Pinpoint the cell where the given text exists, returning its (X, Y) midpoint coordinate. 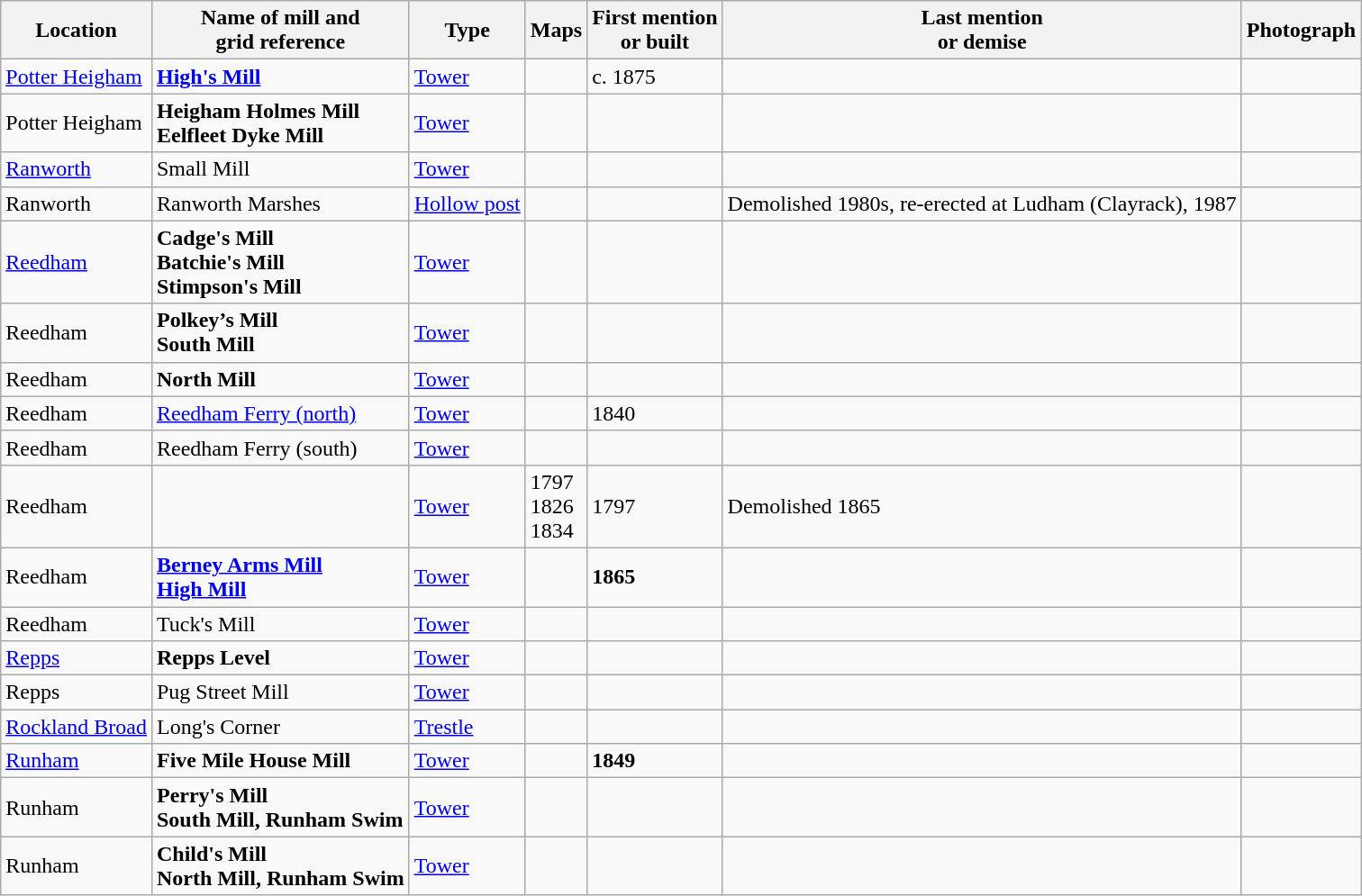
High's Mill (280, 77)
179718261834 (556, 506)
1797 (655, 506)
Rockland Broad (77, 727)
Ranworth Marshes (280, 204)
North Mill (280, 379)
Berney Arms MillHigh Mill (280, 576)
Demolished 1980s, re-erected at Ludham (Clayrack), 1987 (982, 204)
Long's Corner (280, 727)
Maps (556, 31)
1840 (655, 413)
First mentionor built (655, 31)
Cadge's MillBatchie's MillStimpson's Mill (280, 262)
Last mention or demise (982, 31)
Reedham Ferry (north) (280, 413)
1849 (655, 761)
c. 1875 (655, 77)
1865 (655, 576)
Hollow post (467, 204)
Repps Level (280, 658)
Pug Street Mill (280, 692)
Trestle (467, 727)
Child's MillNorth Mill, Runham Swim (280, 866)
Tuck's Mill (280, 624)
Five Mile House Mill (280, 761)
Small Mill (280, 169)
Location (77, 31)
Type (467, 31)
Perry's MillSouth Mill, Runham Swim (280, 807)
Heigham Holmes MillEelfleet Dyke Mill (280, 122)
Polkey’s MillSouth Mill (280, 333)
Reedham Ferry (south) (280, 448)
Name of mill andgrid reference (280, 31)
Demolished 1865 (982, 506)
Photograph (1301, 31)
